Output the [x, y] coordinate of the center of the cell containing the given text.  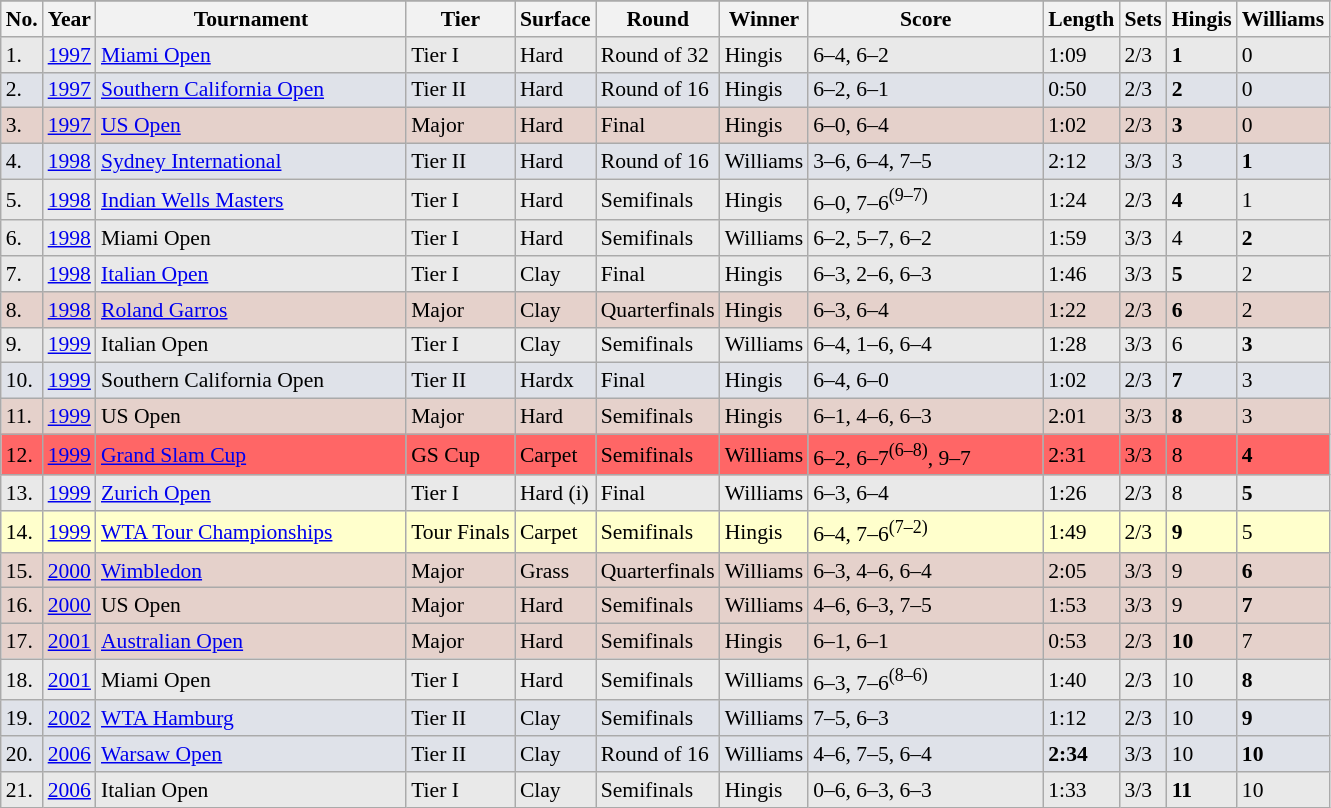
6–0, 7–6(9–7) [926, 200]
15. [22, 571]
Zurich Open [251, 494]
Winner [764, 19]
6–1, 4–6, 6–3 [926, 417]
6–4, 7–6(7–2) [926, 532]
2:34 [1081, 754]
2:01 [1081, 417]
2:12 [1081, 162]
10. [22, 381]
1:09 [1081, 55]
Score [926, 19]
12. [22, 454]
0:50 [1081, 90]
6–4, 6–2 [926, 55]
Indian Wells Masters [251, 200]
1:28 [1081, 345]
11 [1202, 790]
6–4, 1–6, 6–4 [926, 345]
6–3, 4–6, 6–4 [926, 571]
Year [70, 19]
Tier [460, 19]
20. [22, 754]
13. [22, 494]
1:49 [1081, 532]
Wimbledon [251, 571]
0:53 [1081, 642]
2002 [70, 719]
14. [22, 532]
Surface [556, 19]
6–1, 6–1 [926, 642]
9. [22, 345]
6. [22, 239]
1. [22, 55]
Hardx [556, 381]
Grass [556, 571]
6–2, 5–7, 6–2 [926, 239]
Tour Finals [460, 532]
6–2, 6–7(6–8), 9–7 [926, 454]
4–6, 7–5, 6–4 [926, 754]
6–4, 6–0 [926, 381]
2:31 [1081, 454]
Round [658, 19]
Hard (i) [556, 494]
6–3, 7–6(8–6) [926, 680]
Tournament [251, 19]
3–6, 6–4, 7–5 [926, 162]
5. [22, 200]
18. [22, 680]
GS Cup [460, 454]
7. [22, 274]
1:33 [1081, 790]
17. [22, 642]
19. [22, 719]
1:22 [1081, 310]
1:53 [1081, 606]
6–3, 2–6, 6–3 [926, 274]
Warsaw Open [251, 754]
0–6, 6–3, 6–3 [926, 790]
2:05 [1081, 571]
11. [22, 417]
16. [22, 606]
Sets [1142, 19]
1:12 [1081, 719]
21. [22, 790]
Grand Slam Cup [251, 454]
WTA Hamburg [251, 719]
6–2, 6–1 [926, 90]
1:46 [1081, 274]
Australian Open [251, 642]
Length [1081, 19]
2. [22, 90]
1:40 [1081, 680]
4–6, 6–3, 7–5 [926, 606]
Roland Garros [251, 310]
8. [22, 310]
1:24 [1081, 200]
Round of 32 [658, 55]
1:26 [1081, 494]
Sydney International [251, 162]
WTA Tour Championships [251, 532]
No. [22, 19]
3. [22, 126]
4. [22, 162]
7–5, 6–3 [926, 719]
1:59 [1081, 239]
6–0, 6–4 [926, 126]
